Extract the [x, y] coordinate from the center of the cell holding the provided text.  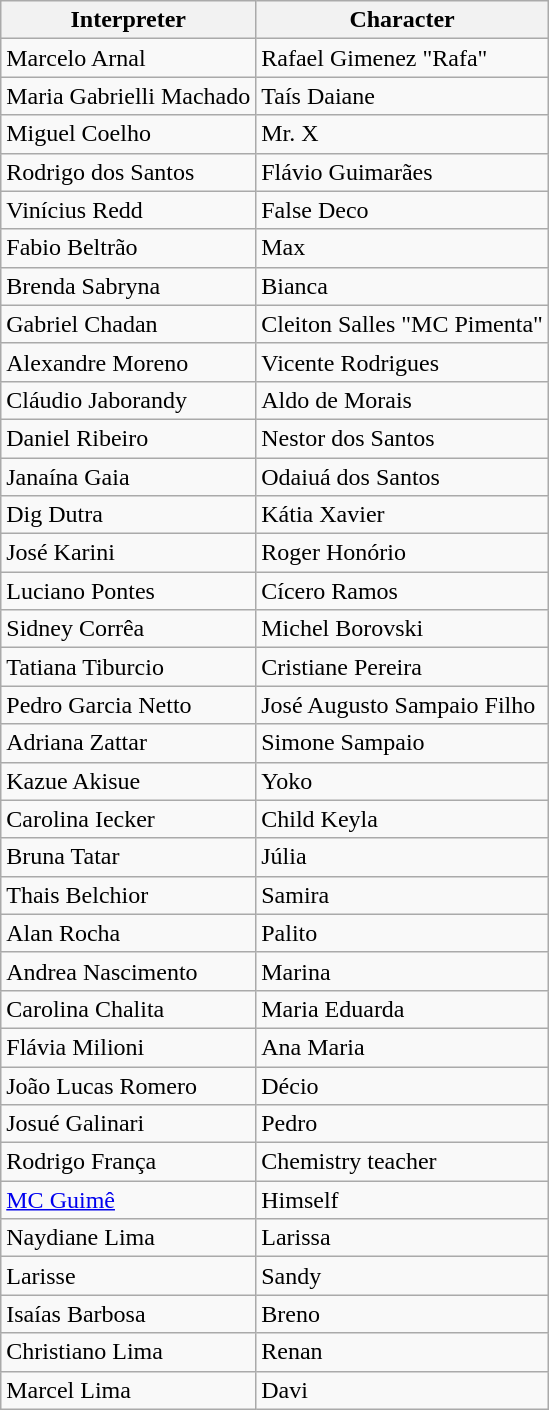
Luciano Pontes [128, 591]
Bruna Tatar [128, 857]
Carolina Chalita [128, 1009]
José Augusto Sampaio Filho [402, 705]
João Lucas Romero [128, 1085]
Tatiana Tiburcio [128, 667]
Vinícius Redd [128, 210]
Odaiuá dos Santos [402, 477]
Mr. X [402, 134]
Palito [402, 933]
Himself [402, 1200]
Larissa [402, 1238]
Pedro Garcia Netto [128, 705]
José Karini [128, 553]
Interpreter [128, 20]
Aldo de Morais [402, 400]
Ana Maria [402, 1047]
Pedro [402, 1124]
Naydiane Lima [128, 1238]
Michel Borovski [402, 629]
Júlia [402, 857]
Character [402, 20]
Taís Daiane [402, 96]
Nestor dos Santos [402, 438]
Brenda Sabryna [128, 286]
Christiano Lima [128, 1352]
Larisse [128, 1276]
Décio [402, 1085]
Davi [402, 1390]
Marina [402, 971]
Kazue Akisue [128, 781]
Vicente Rodrigues [402, 362]
Cleiton Salles "MC Pimenta" [402, 324]
Dig Dutra [128, 515]
Marcelo Arnal [128, 58]
Flávia Milioni [128, 1047]
Carolina Iecker [128, 819]
Rodrigo dos Santos [128, 172]
Bianca [402, 286]
Max [402, 248]
Rodrigo França [128, 1162]
Marcel Lima [128, 1390]
Samira [402, 895]
Isaías Barbosa [128, 1314]
Sandy [402, 1276]
Alexandre Moreno [128, 362]
Chemistry teacher [402, 1162]
Alan Rocha [128, 933]
Yoko [402, 781]
Sidney Corrêa [128, 629]
Cláudio Jaborandy [128, 400]
Janaína Gaia [128, 477]
Thais Belchior [128, 895]
Kátia Xavier [402, 515]
Daniel Ribeiro [128, 438]
Maria Gabrielli Machado [128, 96]
Simone Sampaio [402, 743]
Josué Galinari [128, 1124]
Miguel Coelho [128, 134]
Fabio Beltrão [128, 248]
Adriana Zattar [128, 743]
Rafael Gimenez "Rafa" [402, 58]
Cícero Ramos [402, 591]
Andrea Nascimento [128, 971]
Gabriel Chadan [128, 324]
Cristiane Pereira [402, 667]
Breno [402, 1314]
MC Guimê [128, 1200]
Flávio Guimarães [402, 172]
Roger Honório [402, 553]
Renan [402, 1352]
False Deco [402, 210]
Child Keyla [402, 819]
Maria Eduarda [402, 1009]
